Detect which cell encompasses the target text, then output its [X, Y] center coordinate. 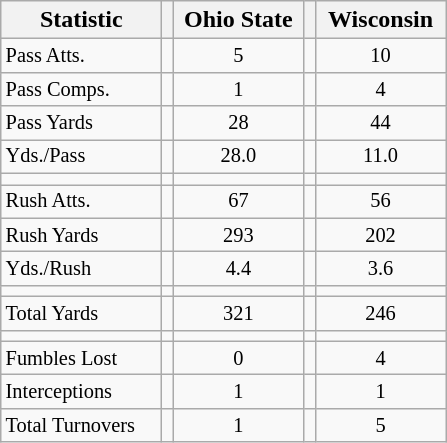
4.4 [238, 269]
0 [238, 358]
321 [238, 314]
Pass Atts. [82, 56]
Pass Yards [82, 123]
Rush Atts. [82, 201]
Total Yards [82, 314]
10 [380, 56]
Yds./Rush [82, 269]
3.6 [380, 269]
Statistic [82, 20]
Total Turnovers [82, 426]
Rush Yards [82, 235]
293 [238, 235]
28.0 [238, 157]
Interceptions [82, 392]
56 [380, 201]
Yds./Pass [82, 157]
28 [238, 123]
Wisconsin [380, 20]
Fumbles Lost [82, 358]
Ohio State [238, 20]
202 [380, 235]
Pass Comps. [82, 89]
11.0 [380, 157]
44 [380, 123]
67 [238, 201]
246 [380, 314]
